Pinpoint the cell where the given text exists, returning its [X, Y] midpoint coordinate. 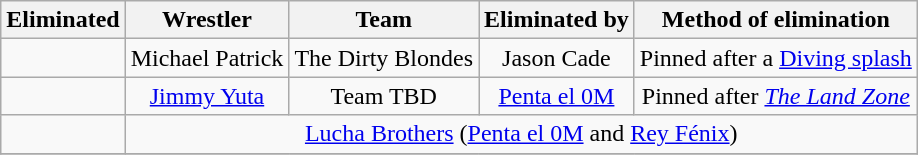
Eliminated by [557, 20]
Michael Patrick [207, 58]
Lucha Brothers (Penta el 0M and Rey Fénix) [521, 134]
Jimmy Yuta [207, 96]
Team TBD [384, 96]
Wrestler [207, 20]
Penta el 0M [557, 96]
Eliminated [63, 20]
Team [384, 20]
Pinned after a Diving splash [776, 58]
The Dirty Blondes [384, 58]
Pinned after The Land Zone [776, 96]
Method of elimination [776, 20]
Jason Cade [557, 58]
